For the text-containing cell, return its midpoint in [X, Y] coordinate format. 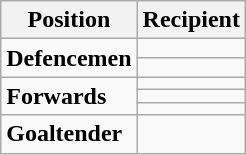
Goaltender [69, 134]
Recipient [191, 20]
Defencemen [69, 58]
Forwards [69, 96]
Position [69, 20]
